Extract the [x, y] coordinate from the center of the cell holding the provided text.  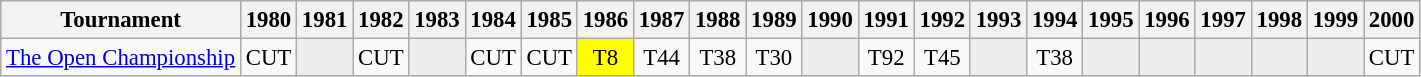
1988 [718, 20]
1986 [605, 20]
1992 [942, 20]
1997 [1223, 20]
1991 [886, 20]
T30 [774, 58]
The Open Championship [121, 58]
T8 [605, 58]
1996 [1167, 20]
1998 [1279, 20]
1994 [1055, 20]
T44 [661, 58]
1993 [998, 20]
1995 [1111, 20]
T45 [942, 58]
1989 [774, 20]
1983 [437, 20]
2000 [1392, 20]
1982 [381, 20]
1999 [1335, 20]
Tournament [121, 20]
1985 [549, 20]
1980 [268, 20]
1990 [830, 20]
1984 [493, 20]
1987 [661, 20]
T92 [886, 58]
1981 [325, 20]
